Capture the cell that displays the provided text and extract its [x, y] central coordinate. 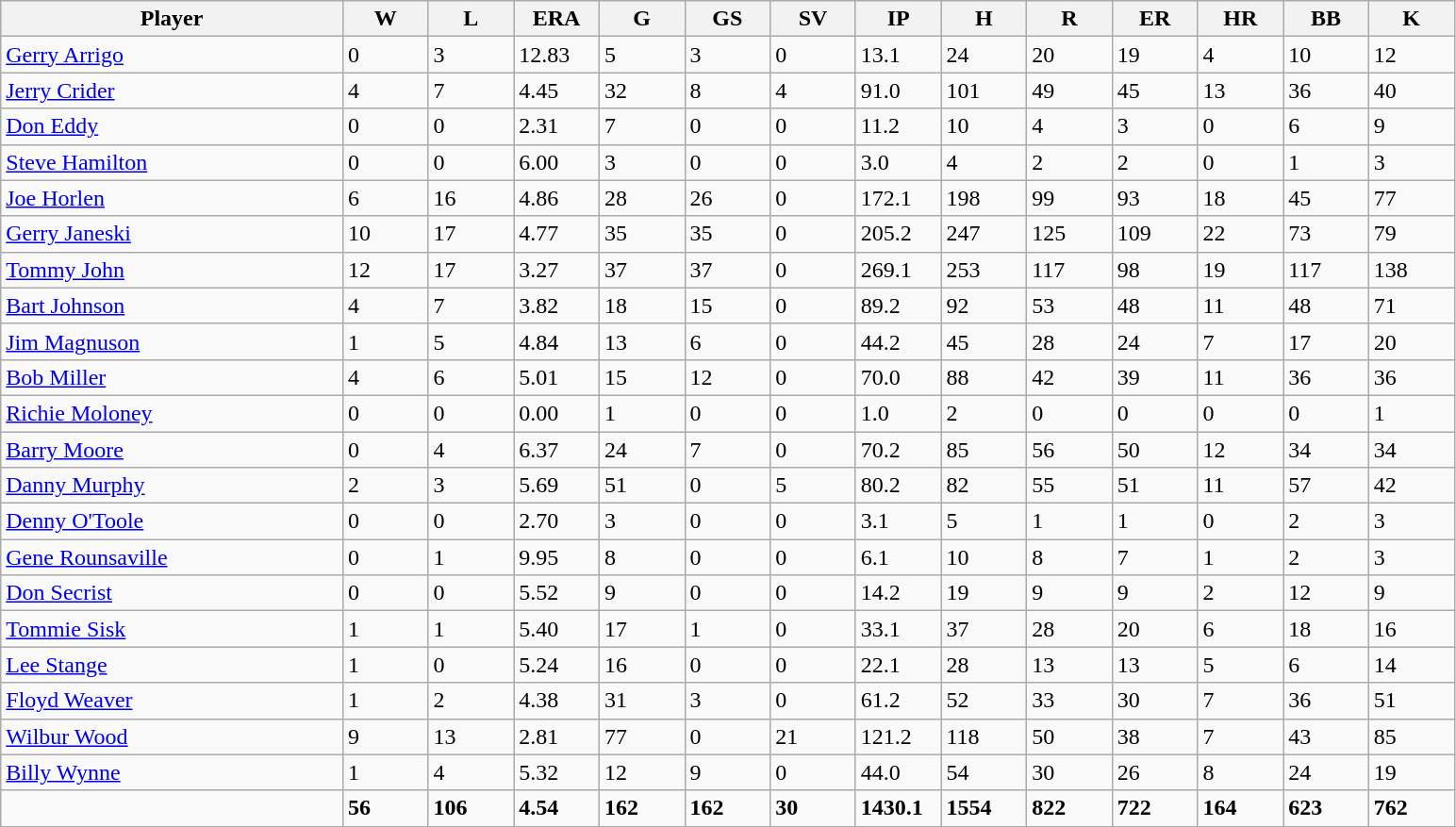
40 [1411, 91]
138 [1411, 270]
Lee Stange [172, 665]
Player [172, 19]
98 [1154, 270]
93 [1154, 198]
2.81 [556, 736]
22 [1241, 234]
5.24 [556, 665]
121.2 [898, 736]
K [1411, 19]
0.00 [556, 413]
80.2 [898, 486]
Don Secrist [172, 593]
Barry Moore [172, 450]
3.0 [898, 162]
1.0 [898, 413]
49 [1069, 91]
73 [1326, 234]
6.37 [556, 450]
W [385, 19]
172.1 [898, 198]
Bob Miller [172, 377]
822 [1069, 808]
6.1 [898, 557]
Steve Hamilton [172, 162]
14.2 [898, 593]
Danny Murphy [172, 486]
82 [984, 486]
Tommy John [172, 270]
118 [984, 736]
13.1 [898, 55]
4.86 [556, 198]
91.0 [898, 91]
G [641, 19]
247 [984, 234]
57 [1326, 486]
164 [1241, 808]
14 [1411, 665]
3.82 [556, 306]
54 [984, 772]
ER [1154, 19]
5.52 [556, 593]
Joe Horlen [172, 198]
253 [984, 270]
32 [641, 91]
IP [898, 19]
5.01 [556, 377]
9.95 [556, 557]
4.54 [556, 808]
SV [813, 19]
Gene Rounsaville [172, 557]
44.2 [898, 341]
33 [1069, 701]
71 [1411, 306]
5.32 [556, 772]
92 [984, 306]
198 [984, 198]
623 [1326, 808]
R [1069, 19]
5.69 [556, 486]
GS [728, 19]
Billy Wynne [172, 772]
2.70 [556, 521]
79 [1411, 234]
31 [641, 701]
101 [984, 91]
4.77 [556, 234]
Bart Johnson [172, 306]
4.84 [556, 341]
Tommie Sisk [172, 629]
Gerry Janeski [172, 234]
55 [1069, 486]
52 [984, 701]
Jerry Crider [172, 91]
70.0 [898, 377]
ERA [556, 19]
61.2 [898, 701]
3.1 [898, 521]
33.1 [898, 629]
Floyd Weaver [172, 701]
4.45 [556, 91]
125 [1069, 234]
H [984, 19]
109 [1154, 234]
722 [1154, 808]
99 [1069, 198]
4.38 [556, 701]
Richie Moloney [172, 413]
5.40 [556, 629]
106 [472, 808]
Wilbur Wood [172, 736]
70.2 [898, 450]
3.27 [556, 270]
21 [813, 736]
11.2 [898, 126]
2.31 [556, 126]
38 [1154, 736]
BB [1326, 19]
Don Eddy [172, 126]
1430.1 [898, 808]
205.2 [898, 234]
6.00 [556, 162]
89.2 [898, 306]
Denny O'Toole [172, 521]
44.0 [898, 772]
Jim Magnuson [172, 341]
12.83 [556, 55]
L [472, 19]
762 [1411, 808]
88 [984, 377]
1554 [984, 808]
269.1 [898, 270]
HR [1241, 19]
22.1 [898, 665]
43 [1326, 736]
Gerry Arrigo [172, 55]
53 [1069, 306]
39 [1154, 377]
